Pinpoint the cell where the given text exists, returning its (x, y) midpoint coordinate. 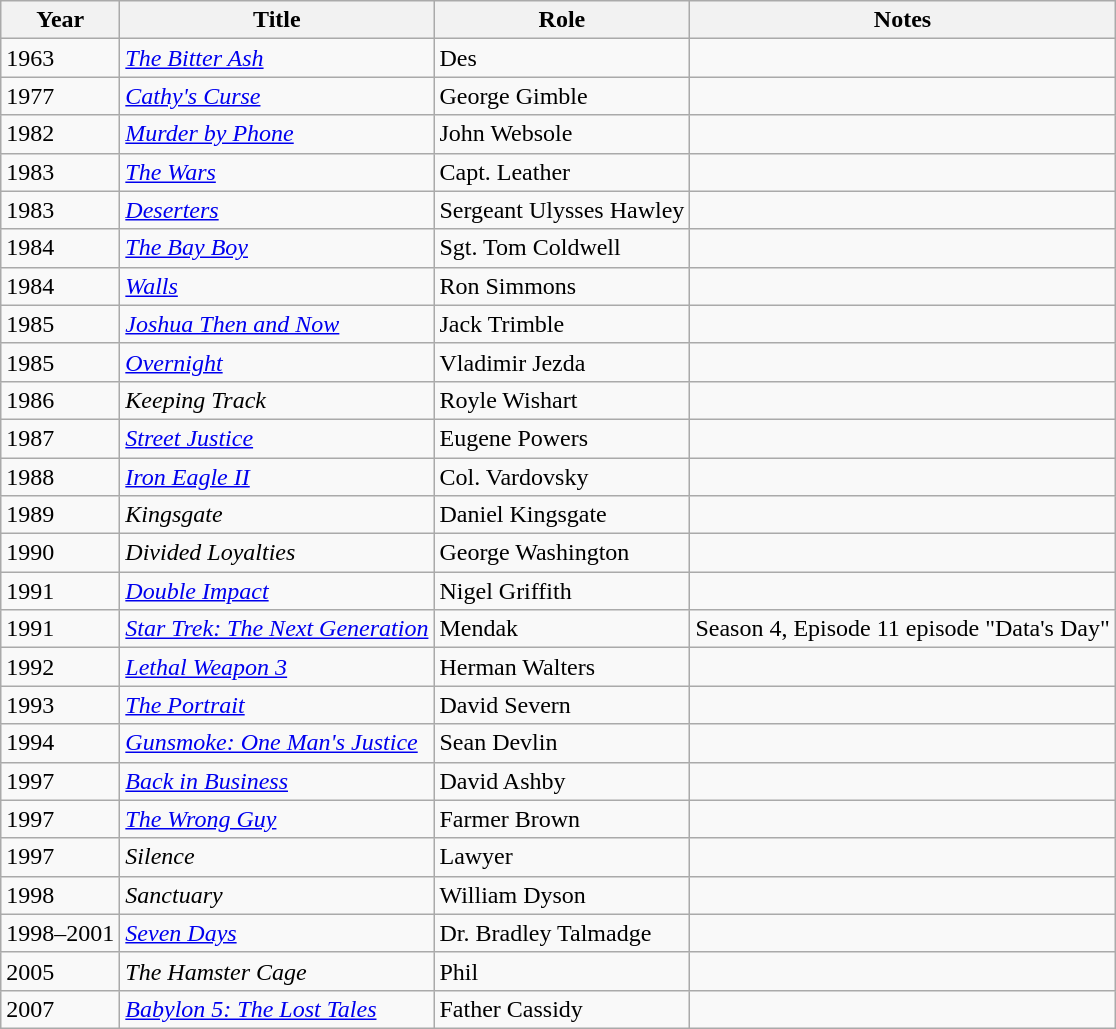
The Bay Boy (277, 248)
Eugene Powers (562, 438)
George Washington (562, 553)
Sgt. Tom Coldwell (562, 248)
The Wrong Guy (277, 819)
1998 (60, 895)
David Severn (562, 705)
Mendak (562, 629)
Babylon 5: The Lost Tales (277, 1009)
The Wars (277, 172)
1994 (60, 743)
The Portrait (277, 705)
Vladimir Jezda (562, 362)
Cathy's Curse (277, 96)
Lethal Weapon 3 (277, 667)
The Hamster Cage (277, 971)
George Gimble (562, 96)
Capt. Leather (562, 172)
Father Cassidy (562, 1009)
1998–2001 (60, 933)
1988 (60, 477)
Star Trek: The Next Generation (277, 629)
1963 (60, 58)
Joshua Then and Now (277, 324)
1993 (60, 705)
Iron Eagle II (277, 477)
Role (562, 20)
Des (562, 58)
William Dyson (562, 895)
Ron Simmons (562, 286)
Sanctuary (277, 895)
Jack Trimble (562, 324)
1989 (60, 515)
1992 (60, 667)
Sergeant Ulysses Hawley (562, 210)
Lawyer (562, 857)
1982 (60, 134)
Sean Devlin (562, 743)
Double Impact (277, 591)
Royle Wishart (562, 400)
2005 (60, 971)
Herman Walters (562, 667)
1987 (60, 438)
2007 (60, 1009)
Keeping Track (277, 400)
Silence (277, 857)
1977 (60, 96)
Street Justice (277, 438)
David Ashby (562, 781)
1990 (60, 553)
Dr. Bradley Talmadge (562, 933)
Walls (277, 286)
Season 4, Episode 11 episode "Data's Day" (902, 629)
1986 (60, 400)
Back in Business (277, 781)
Deserters (277, 210)
Notes (902, 20)
Murder by Phone (277, 134)
Phil (562, 971)
Title (277, 20)
Year (60, 20)
The Bitter Ash (277, 58)
Col. Vardovsky (562, 477)
Divided Loyalties (277, 553)
Nigel Griffith (562, 591)
Daniel Kingsgate (562, 515)
Farmer Brown (562, 819)
Seven Days (277, 933)
Overnight (277, 362)
John Websole (562, 134)
Gunsmoke: One Man's Justice (277, 743)
Kingsgate (277, 515)
